Locate the cell with the specified text and output its [X, Y] center coordinate. 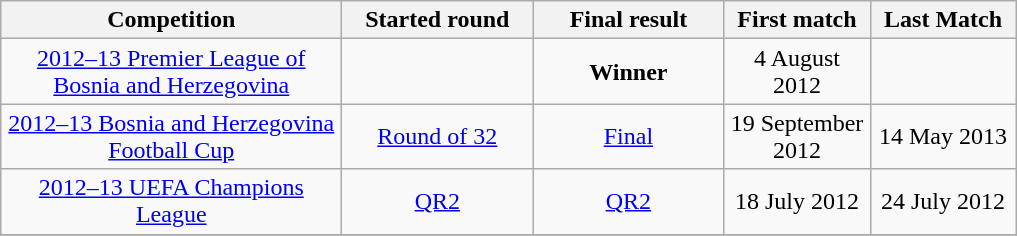
4 August 2012 [797, 72]
2012–13 Bosnia and Herzegovina Football Cup [172, 136]
First match [797, 20]
18 July 2012 [797, 202]
14 May 2013 [943, 136]
24 July 2012 [943, 202]
Final [628, 136]
Round of 32 [438, 136]
Last Match [943, 20]
Started round [438, 20]
Final result [628, 20]
Winner [628, 72]
Competition [172, 20]
2012–13 Premier League of Bosnia and Herzegovina [172, 72]
19 September 2012 [797, 136]
2012–13 UEFA Champions League [172, 202]
